Search for the cell housing the specified text and yield its (x, y) center coordinate. 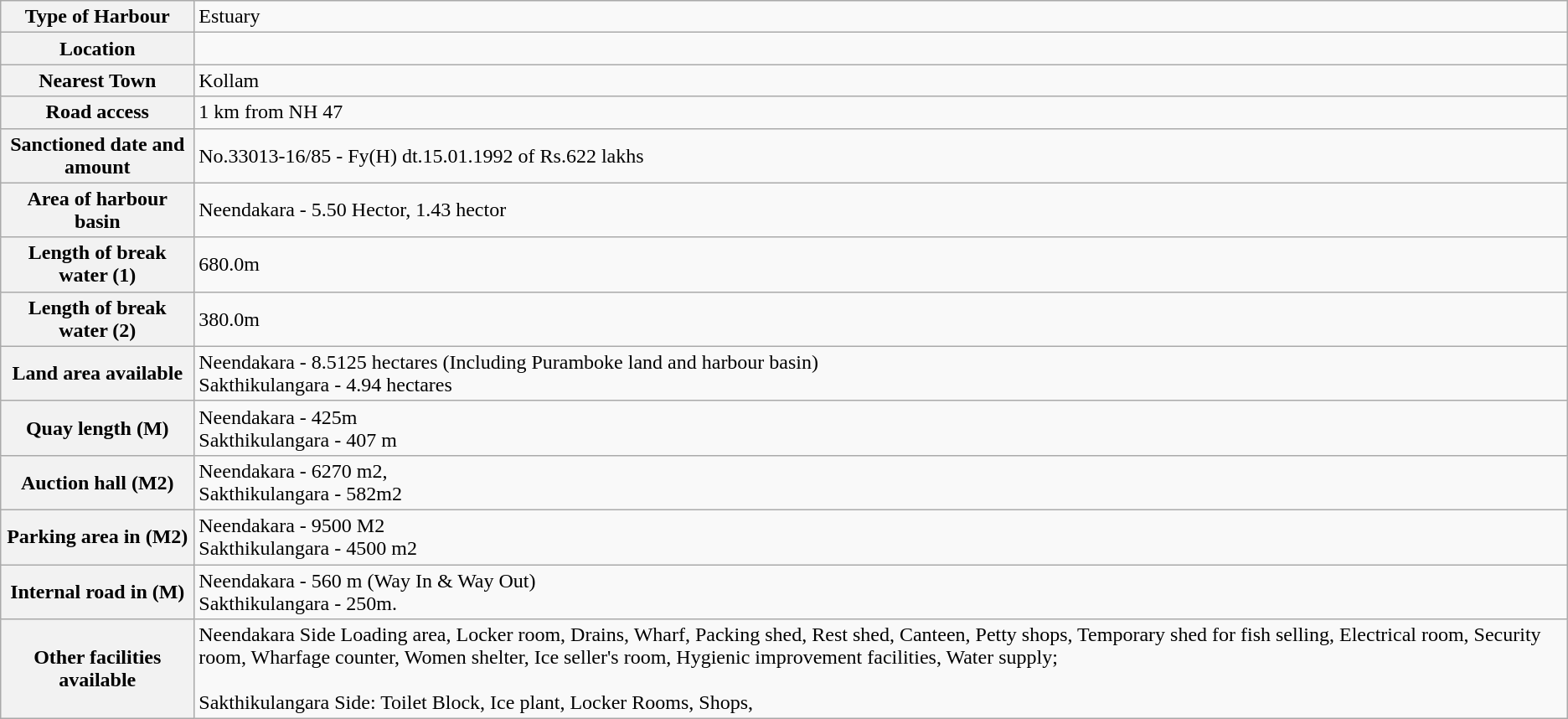
380.0m (881, 318)
Internal road in (M) (97, 592)
Auction hall (M2) (97, 483)
Sanctioned date and amount (97, 156)
Type of Harbour (97, 17)
Parking area in (M2) (97, 536)
Nearest Town (97, 80)
680.0m (881, 265)
Length of break water (1) (97, 265)
Quay length (M) (97, 427)
Neendakara - 6270 m2, Sakthikulangara - 582m2 (881, 483)
Estuary (881, 17)
No.33013-16/85 - Fy(H) dt.15.01.1992 of Rs.622 lakhs (881, 156)
Neendakara - 8.5125 hectares (Including Puramboke land and harbour basin)Sakthikulangara - 4.94 hectares (881, 374)
Neendakara - 5.50 Hector, 1.43 hector (881, 209)
Length of break water (2) (97, 318)
Kollam (881, 80)
Road access (97, 112)
1 km from NH 47 (881, 112)
Land area available (97, 374)
Neendakara - 560 m (Way In & Way Out) Sakthikulangara - 250m. (881, 592)
Neendakara - 425m Sakthikulangara - 407 m (881, 427)
Area of harbour basin (97, 209)
Location (97, 49)
Neendakara - 9500 M2Sakthikulangara - 4500 m2 (881, 536)
Other facilities available (97, 669)
